Return [x, y] of the center of cell containing provided text 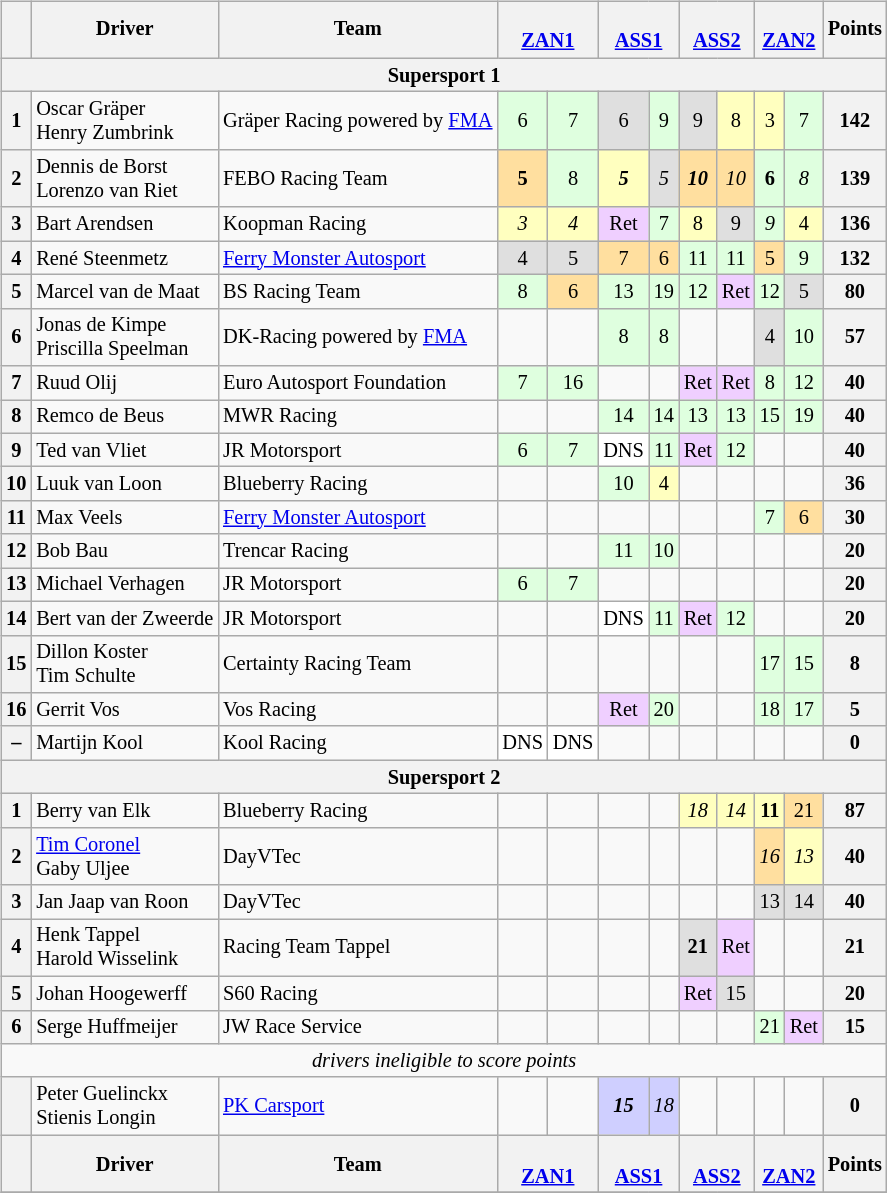
Serge Huffmeijer [124, 1027]
Euro Autosport Foundation [358, 383]
Jonas de Kimpe Priscilla Speelman [124, 337]
S60 Racing [358, 993]
Kool Racing [358, 743]
Max Veels [124, 518]
– [16, 743]
Supersport 1 [444, 75]
Gräper Racing powered by FMA [358, 121]
139 [855, 179]
Ruud Olij [124, 383]
Supersport 2 [444, 777]
Marcel van de Maat [124, 292]
Dennis de Borst Lorenzo van Riet [124, 179]
Dillon Koster Tim Schulte [124, 664]
Bart Arendsen [124, 224]
30 [855, 518]
Oscar Gräper Henry Zumbrink [124, 121]
Vos Racing [358, 710]
Johan Hoogewerff [124, 993]
57 [855, 337]
Trencar Racing [358, 551]
BS Racing Team [358, 292]
drivers ineligible to score points [444, 1061]
Henk Tappel Harold Wisselink [124, 948]
PK Carsport [358, 1106]
Bob Bau [124, 551]
142 [855, 121]
Koopman Racing [358, 224]
Jan Jaap van Roon [124, 902]
Certainty Racing Team [358, 664]
Berry van Elk [124, 811]
Bert van der Zweerde [124, 618]
Racing Team Tappel [358, 948]
MWR Racing [358, 417]
DK-Racing powered by FMA [358, 337]
Luuk van Loon [124, 484]
Ted van Vliet [124, 450]
87 [855, 811]
René Steenmetz [124, 258]
Tim Coronel Gaby Uljee [124, 856]
Remco de Beus [124, 417]
132 [855, 258]
FEBO Racing Team [358, 179]
JW Race Service [358, 1027]
136 [855, 224]
80 [855, 292]
Martijn Kool [124, 743]
Peter Guelinckx Stienis Longin [124, 1106]
Michael Verhagen [124, 585]
36 [855, 484]
Gerrit Vos [124, 710]
